Output the (X, Y) coordinate of the center of the cell containing the given text.  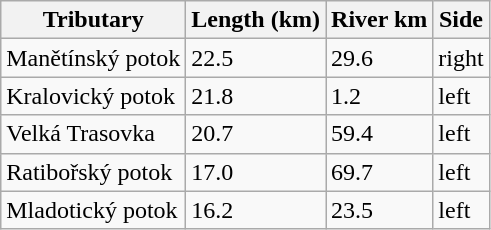
Velká Trasovka (94, 134)
Manětínský potok (94, 58)
Mladotický potok (94, 210)
29.6 (380, 58)
20.7 (256, 134)
Side (461, 20)
Kralovický potok (94, 96)
22.5 (256, 58)
Length (km) (256, 20)
69.7 (380, 172)
Tributary (94, 20)
right (461, 58)
17.0 (256, 172)
16.2 (256, 210)
1.2 (380, 96)
23.5 (380, 210)
Ratibořský potok (94, 172)
21.8 (256, 96)
59.4 (380, 134)
River km (380, 20)
